Scan for the cell matching the given text and deliver its (X, Y) coordinate at center. 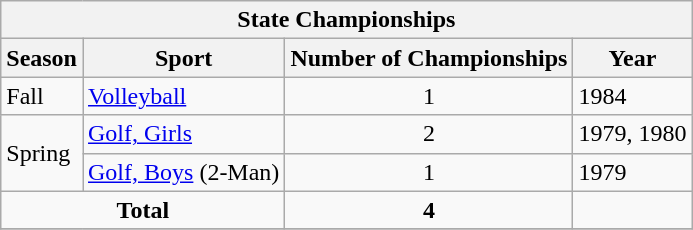
2 (429, 134)
Golf, Girls (183, 134)
Year (632, 58)
1979, 1980 (632, 134)
State Championships (346, 20)
Season (42, 58)
Volleyball (183, 96)
1984 (632, 96)
1979 (632, 172)
Sport (183, 58)
Spring (42, 153)
4 (429, 210)
Fall (42, 96)
Number of Championships (429, 58)
Golf, Boys (2-Man) (183, 172)
Total (143, 210)
